Provide the (X, Y) coordinate of the cell's center where the given text is located.  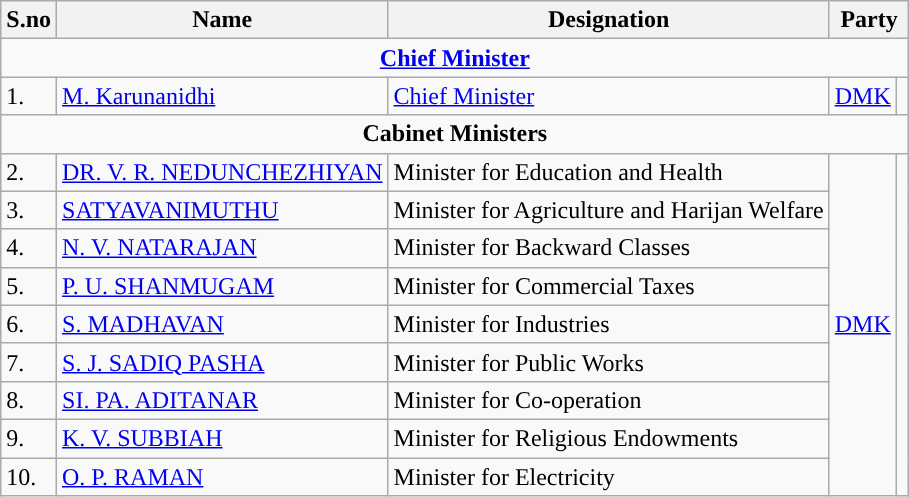
8. (29, 400)
S. MADHAVAN (223, 324)
S. J. SADIQ PASHA (223, 362)
Minister for Electricity (608, 477)
Minister for Backward Classes (608, 248)
5. (29, 286)
K. V. SUBBIAH (223, 438)
1. (29, 96)
Minister for Co-operation (608, 400)
O. P. RAMAN (223, 477)
Cabinet Ministers (455, 134)
7. (29, 362)
Minister for Agriculture and Harijan Welfare (608, 210)
P. U. SHANMUGAM (223, 286)
SI. PA. ADITANAR (223, 400)
M. Karunanidhi (223, 96)
Party (869, 20)
6. (29, 324)
9. (29, 438)
Minister for Public Works (608, 362)
4. (29, 248)
S.no (29, 20)
Minister for Education and Health (608, 172)
SATYAVANIMUTHU (223, 210)
3. (29, 210)
Name (223, 20)
2. (29, 172)
Minister for Industries (608, 324)
Minister for Commercial Taxes (608, 286)
DR. V. R. NEDUNCHEZHIYAN (223, 172)
Designation (608, 20)
N. V. NATARAJAN (223, 248)
Minister for Religious Endowments (608, 438)
10. (29, 477)
